Capture the cell that displays the provided text and extract its [X, Y] central coordinate. 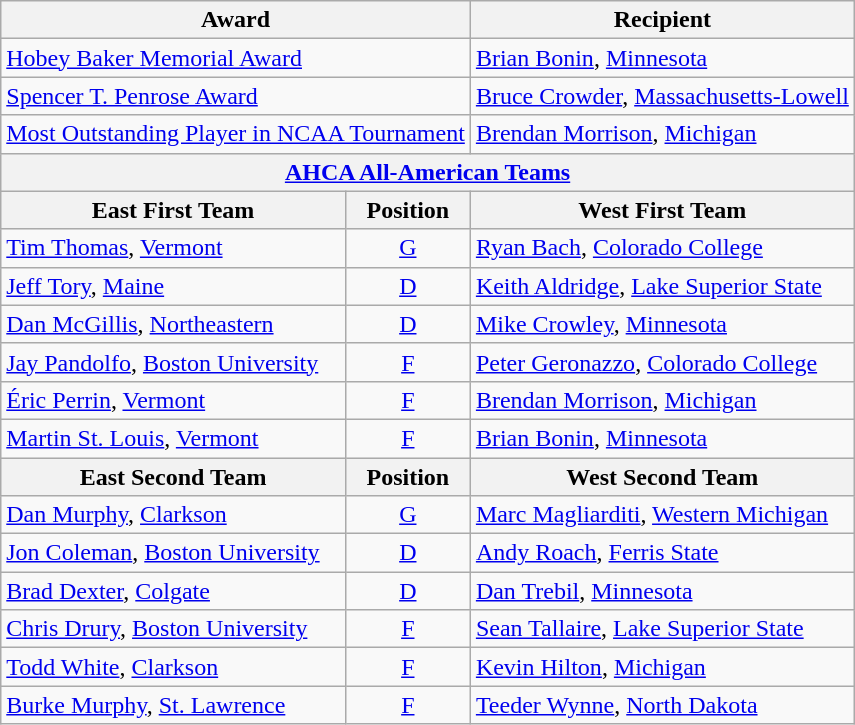
Keith Aldridge, Lake Superior State [662, 286]
Sean Tallaire, Lake Superior State [662, 629]
Burke Murphy, St. Lawrence [174, 705]
Éric Perrin, Vermont [174, 400]
Dan McGillis, Northeastern [174, 324]
Most Outstanding Player in NCAA Tournament [236, 134]
Jeff Tory, Maine [174, 286]
Dan Murphy, Clarkson [174, 515]
Jay Pandolfo, Boston University [174, 362]
Mike Crowley, Minnesota [662, 324]
Bruce Crowder, Massachusetts-Lowell [662, 96]
Hobey Baker Memorial Award [236, 58]
Brad Dexter, Colgate [174, 591]
East Second Team [174, 477]
Award [236, 20]
Jon Coleman, Boston University [174, 553]
Todd White, Clarkson [174, 667]
Teeder Wynne, North Dakota [662, 705]
West Second Team [662, 477]
Kevin Hilton, Michigan [662, 667]
West First Team [662, 210]
Spencer T. Penrose Award [236, 96]
Peter Geronazzo, Colorado College [662, 362]
Chris Drury, Boston University [174, 629]
Dan Trebil, Minnesota [662, 591]
Ryan Bach, Colorado College [662, 248]
Tim Thomas, Vermont [174, 248]
Marc Magliarditi, Western Michigan [662, 515]
Recipient [662, 20]
East First Team [174, 210]
Martin St. Louis, Vermont [174, 438]
AHCA All-American Teams [428, 172]
Andy Roach, Ferris State [662, 553]
